Return the (X, Y) coordinate for the center point of the cell that contains the specified text.  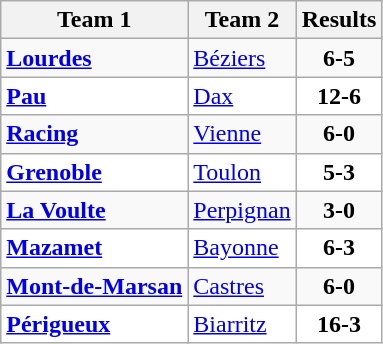
Toulon (242, 172)
16-3 (339, 324)
Team 1 (94, 20)
Castres (242, 286)
Bayonne (242, 248)
Mont-de-Marsan (94, 286)
Vienne (242, 134)
Racing (94, 134)
12-6 (339, 96)
Mazamet (94, 248)
Perpignan (242, 210)
Dax (242, 96)
Périgueux (94, 324)
5-3 (339, 172)
Lourdes (94, 58)
Grenoble (94, 172)
Biarritz (242, 324)
6-3 (339, 248)
3-0 (339, 210)
Results (339, 20)
Béziers (242, 58)
6-5 (339, 58)
Team 2 (242, 20)
Pau (94, 96)
La Voulte (94, 210)
